For the text-containing cell, return its midpoint in (x, y) coordinate format. 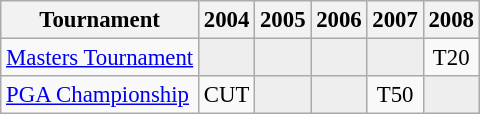
T50 (395, 95)
Tournament (100, 20)
2008 (451, 20)
Masters Tournament (100, 58)
PGA Championship (100, 95)
2005 (283, 20)
2007 (395, 20)
T20 (451, 58)
2006 (339, 20)
2004 (227, 20)
CUT (227, 95)
